For the text-containing cell, return its midpoint in [X, Y] coordinate format. 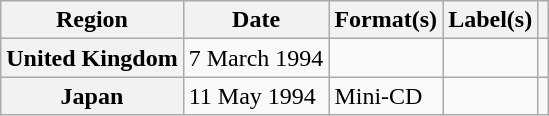
Japan [92, 96]
Region [92, 20]
Date [256, 20]
United Kingdom [92, 58]
Format(s) [386, 20]
11 May 1994 [256, 96]
Label(s) [490, 20]
Mini-CD [386, 96]
7 March 1994 [256, 58]
